Identify which cell holds the provided text, then report its (x, y) central coordinate. 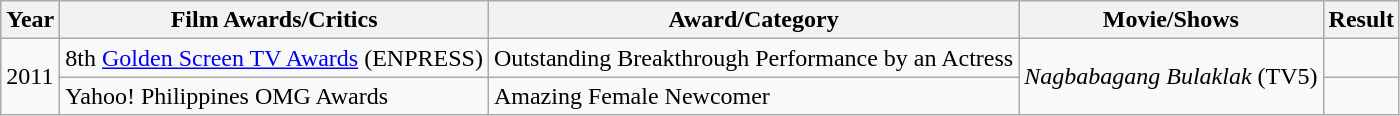
Yahoo! Philippines OMG Awards (274, 96)
Result (1361, 20)
Film Awards/Critics (274, 20)
Movie/Shows (1171, 20)
Award/Category (753, 20)
2011 (30, 77)
Amazing Female Newcomer (753, 96)
Nagbabagang Bulaklak (TV5) (1171, 77)
8th Golden Screen TV Awards (ENPRESS) (274, 58)
Outstanding Breakthrough Performance by an Actress (753, 58)
Year (30, 20)
